Identify which cell holds the provided text, then report its (x, y) central coordinate. 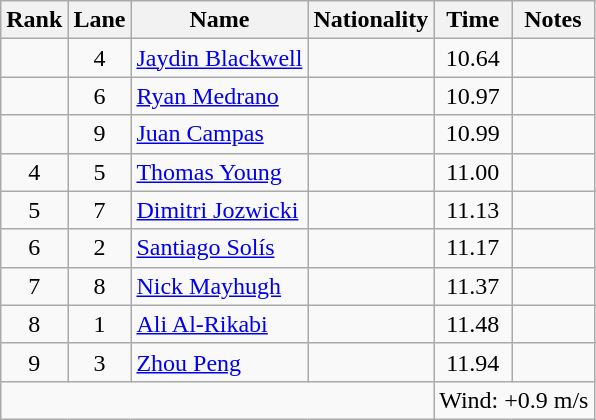
Name (220, 20)
Zhou Peng (220, 362)
Ali Al-Rikabi (220, 324)
Nick Mayhugh (220, 286)
Thomas Young (220, 172)
Time (473, 20)
11.00 (473, 172)
Wind: +0.9 m/s (514, 400)
10.97 (473, 96)
Notes (553, 20)
Dimitri Jozwicki (220, 210)
3 (100, 362)
Juan Campas (220, 134)
11.48 (473, 324)
11.37 (473, 286)
Jaydin Blackwell (220, 58)
Nationality (371, 20)
Rank (34, 20)
10.64 (473, 58)
2 (100, 248)
11.17 (473, 248)
11.94 (473, 362)
1 (100, 324)
Lane (100, 20)
11.13 (473, 210)
10.99 (473, 134)
Santiago Solís (220, 248)
Ryan Medrano (220, 96)
